Identify which cell holds the provided text, then report its (X, Y) central coordinate. 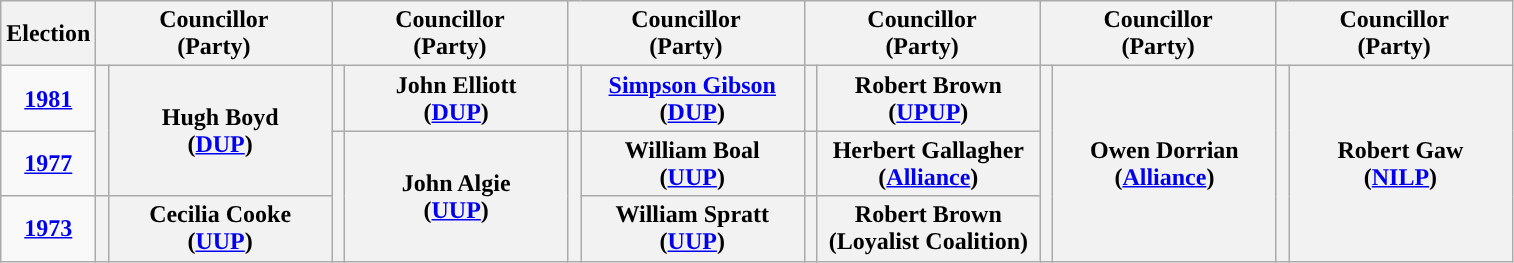
William Boal (UUP) (692, 164)
Cecilia Cooke (UUP) (220, 228)
1977 (48, 164)
Herbert Gallagher (Alliance) (929, 164)
Robert Brown (UPUP) (929, 98)
Owen Dorrian (Alliance) (1165, 164)
Simpson Gibson (DUP) (692, 98)
Robert Gaw (NILP) (1401, 164)
Robert Brown (Loyalist Coalition) (929, 228)
Hugh Boyd (DUP) (220, 131)
1981 (48, 98)
John Algie (UUP) (456, 196)
1973 (48, 228)
John Elliott (DUP) (456, 98)
Election (48, 34)
William Spratt (UUP) (692, 228)
